Pinpoint the cell where the given text exists, returning its [x, y] midpoint coordinate. 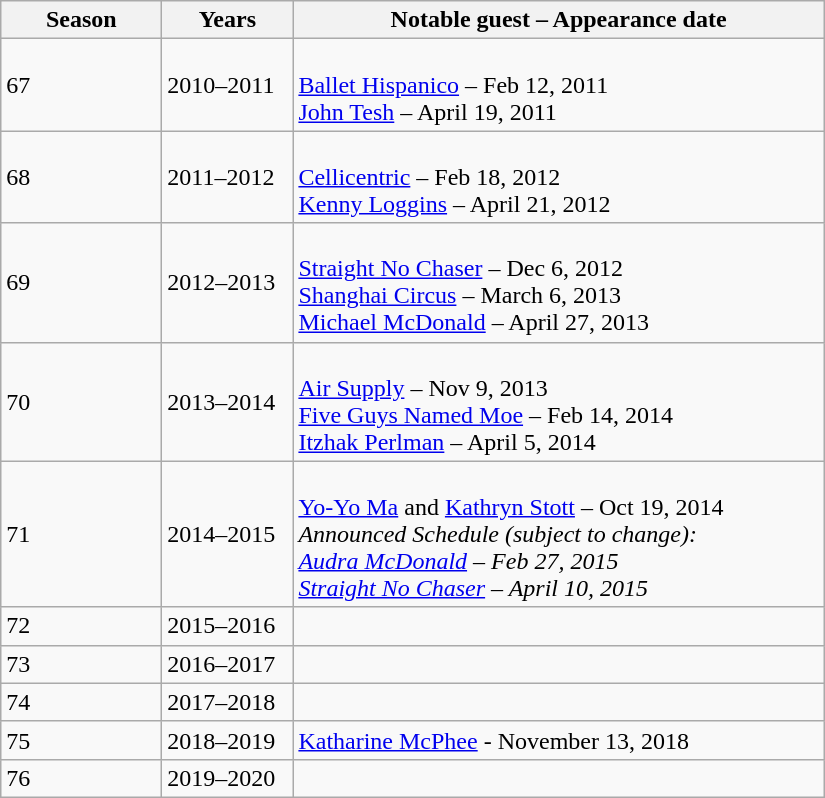
Notable guest – Appearance date [558, 20]
Years [228, 20]
2014–2015 [228, 534]
70 [82, 402]
2010–2011 [228, 85]
2012–2013 [228, 282]
Ballet Hispanico – Feb 12, 2011 John Tesh – April 19, 2011 [558, 85]
68 [82, 177]
72 [82, 626]
71 [82, 534]
Season [82, 20]
Yo-Yo Ma and Kathryn Stott – Oct 19, 2014 Announced Schedule (subject to change): Audra McDonald – Feb 27, 2015 Straight No Chaser – April 10, 2015 [558, 534]
2011–2012 [228, 177]
2018–2019 [228, 740]
2013–2014 [228, 402]
74 [82, 702]
Cellicentric – Feb 18, 2012 Kenny Loggins – April 21, 2012 [558, 177]
2016–2017 [228, 664]
Air Supply – Nov 9, 2013 Five Guys Named Moe – Feb 14, 2014 Itzhak Perlman – April 5, 2014 [558, 402]
76 [82, 778]
2019–2020 [228, 778]
Straight No Chaser – Dec 6, 2012 Shanghai Circus – March 6, 2013 Michael McDonald – April 27, 2013 [558, 282]
2017–2018 [228, 702]
75 [82, 740]
67 [82, 85]
2015–2016 [228, 626]
Katharine McPhee - November 13, 2018 [558, 740]
69 [82, 282]
73 [82, 664]
